For the text-containing cell, return its midpoint in (x, y) coordinate format. 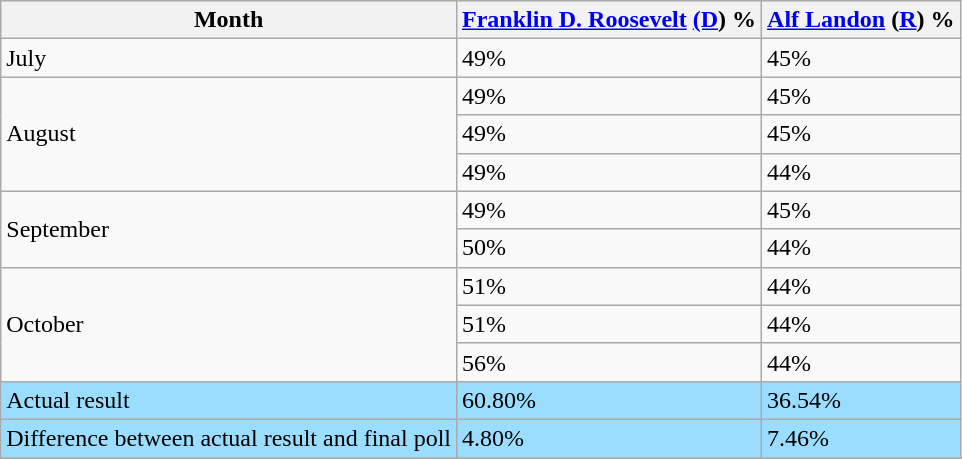
50% (610, 248)
October (229, 324)
4.80% (610, 438)
Actual result (229, 400)
Difference between actual result and final poll (229, 438)
August (229, 134)
July (229, 58)
Franklin D. Roosevelt (D) % (610, 20)
60.80% (610, 400)
Month (229, 20)
36.54% (861, 400)
56% (610, 362)
September (229, 229)
Alf Landon (R) % (861, 20)
7.46% (861, 438)
